Output the (X, Y) coordinate of the center of the cell containing the given text.  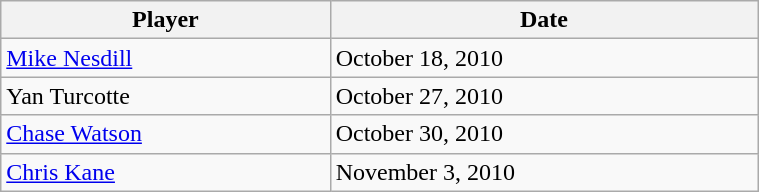
October 30, 2010 (544, 134)
Chris Kane (166, 172)
Mike Nesdill (166, 58)
October 27, 2010 (544, 96)
November 3, 2010 (544, 172)
Date (544, 20)
October 18, 2010 (544, 58)
Chase Watson (166, 134)
Yan Turcotte (166, 96)
Player (166, 20)
